Return (X, Y) of the center of cell containing provided text 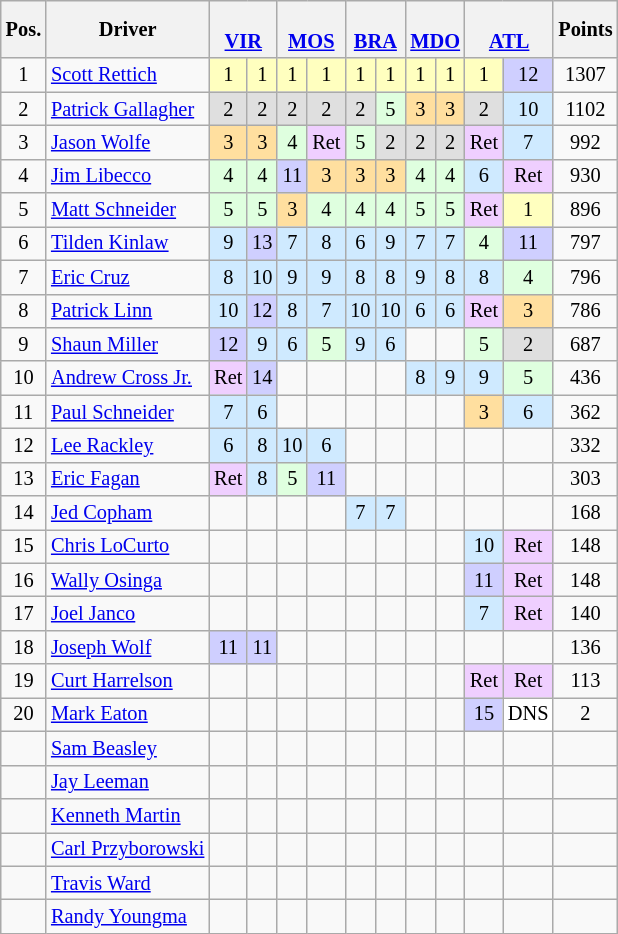
Joseph Wolf (128, 647)
930 (585, 176)
140 (585, 613)
Scott Rettich (128, 75)
17 (24, 613)
BRA (375, 29)
Points (585, 29)
362 (585, 412)
797 (585, 243)
Travis Ward (128, 883)
Patrick Linn (128, 311)
436 (585, 378)
Eric Fagan (128, 479)
19 (24, 681)
Wally Osinga (128, 580)
168 (585, 513)
1102 (585, 109)
Paul Schneider (128, 412)
303 (585, 479)
Randy Youngma (128, 916)
896 (585, 210)
796 (585, 277)
ATL (509, 29)
Jay Leeman (128, 782)
Sam Beasley (128, 748)
16 (24, 580)
Carl Przyborowski (128, 849)
Joel Janco (128, 613)
Tilden Kinlaw (128, 243)
MDO (435, 29)
Pos. (24, 29)
Jim Libecco (128, 176)
Jed Copham (128, 513)
332 (585, 445)
DNS (528, 714)
992 (585, 142)
687 (585, 344)
Jason Wolfe (128, 142)
113 (585, 681)
Patrick Gallagher (128, 109)
MOS (311, 29)
786 (585, 311)
Andrew Cross Jr. (128, 378)
136 (585, 647)
Kenneth Martin (128, 815)
Lee Rackley (128, 445)
Chris LoCurto (128, 546)
20 (24, 714)
Shaun Miller (128, 344)
Driver (128, 29)
Eric Cruz (128, 277)
Mark Eaton (128, 714)
Curt Harrelson (128, 681)
1307 (585, 75)
18 (24, 647)
VIR (243, 29)
Matt Schneider (128, 210)
